Determine the (x, y) coordinate at the center of the cell enclosing the given text.  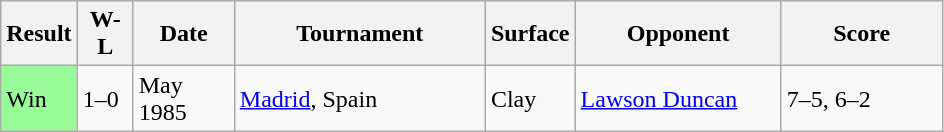
Result (39, 34)
W-L (105, 34)
Lawson Duncan (678, 98)
Clay (530, 98)
Opponent (678, 34)
Score (862, 34)
Date (184, 34)
1–0 (105, 98)
7–5, 6–2 (862, 98)
Tournament (360, 34)
Madrid, Spain (360, 98)
May 1985 (184, 98)
Win (39, 98)
Surface (530, 34)
